Extract the (x, y) coordinate from the center of the cell holding the provided text.  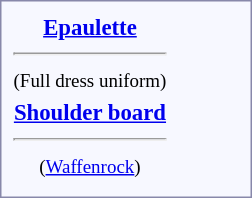
Epaulette (Full dress uniform) (90, 54)
Shoulder board(Waffenrock) (90, 140)
